Identify which cell holds the provided text, then report its (X, Y) central coordinate. 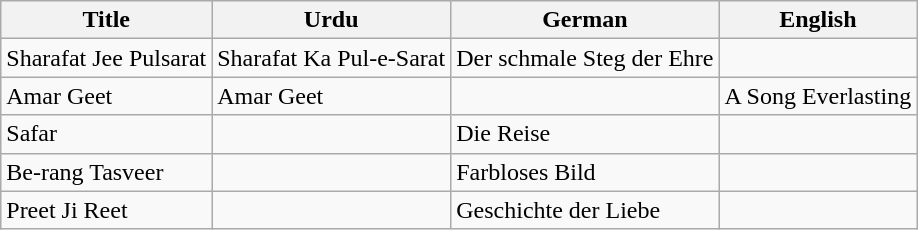
Urdu (332, 20)
German (585, 20)
Preet Ji Reet (106, 210)
Title (106, 20)
Farbloses Bild (585, 172)
Be-rang Tasveer (106, 172)
Der schmale Steg der Ehre (585, 58)
Die Reise (585, 134)
Sharafat Jee Pulsarat (106, 58)
Safar (106, 134)
A Song Everlasting (818, 96)
Sharafat Ka Pul-e-Sarat (332, 58)
Geschichte der Liebe (585, 210)
English (818, 20)
